Locate the cell with the specified text and output its (x, y) center coordinate. 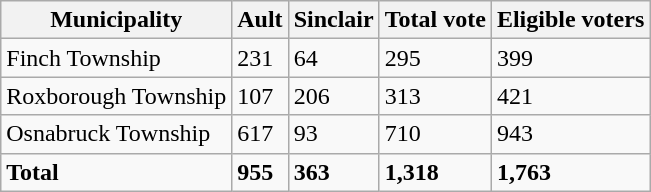
Osnabruck Township (116, 134)
1,318 (435, 172)
Ault (260, 20)
Total vote (435, 20)
313 (435, 96)
Finch Township (116, 58)
955 (260, 172)
107 (260, 96)
399 (570, 58)
231 (260, 58)
Roxborough Township (116, 96)
943 (570, 134)
1,763 (570, 172)
Sinclair (334, 20)
617 (260, 134)
363 (334, 172)
Municipality (116, 20)
421 (570, 96)
295 (435, 58)
710 (435, 134)
Total (116, 172)
Eligible voters (570, 20)
206 (334, 96)
93 (334, 134)
64 (334, 58)
